Detect which cell encompasses the target text, then output its (x, y) center coordinate. 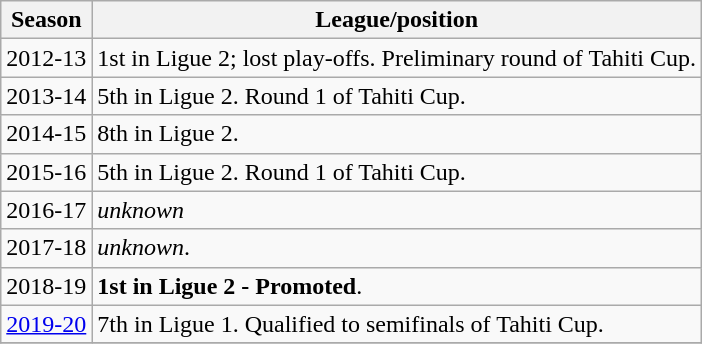
2016-17 (46, 210)
1st in Ligue 2 - Promoted. (397, 286)
2017-18 (46, 248)
unknown. (397, 248)
Season (46, 20)
2019-20 (46, 324)
2012-13 (46, 58)
2015-16 (46, 172)
2018-19 (46, 286)
2014-15 (46, 134)
8th in Ligue 2. (397, 134)
2013-14 (46, 96)
7th in Ligue 1. Qualified to semifinals of Tahiti Cup. (397, 324)
League/position (397, 20)
1st in Ligue 2; lost play-offs. Preliminary round of Tahiti Cup. (397, 58)
unknown (397, 210)
